Identify which cell holds the provided text, then report its [x, y] central coordinate. 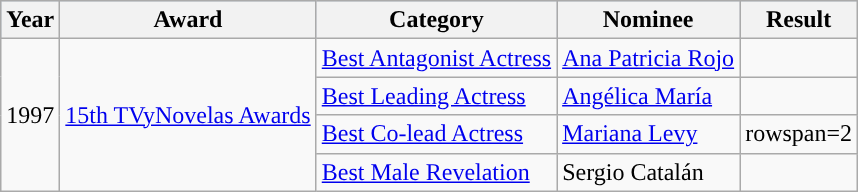
1997 [30, 115]
Year [30, 20]
Award [188, 20]
Ana Patricia Rojo [648, 58]
Nominee [648, 20]
Best Male Revelation [436, 172]
15th TVyNovelas Awards [188, 115]
Result [799, 20]
Angélica María [648, 96]
rowspan=2 [799, 134]
Best Antagonist Actress [436, 58]
Best Co-lead Actress [436, 134]
Mariana Levy [648, 134]
Best Leading Actress [436, 96]
Sergio Catalán [648, 172]
Category [436, 20]
